Detect which cell encompasses the target text, then output its (x, y) center coordinate. 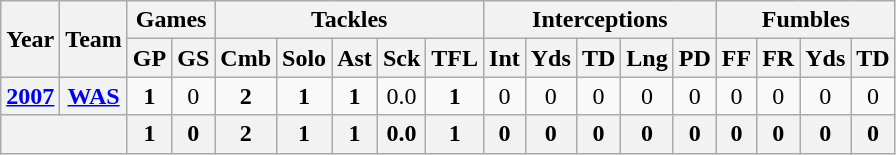
Sck (401, 58)
TFL (455, 58)
Interceptions (600, 20)
2007 (30, 96)
GS (194, 58)
Solo (304, 58)
WAS (94, 96)
FF (736, 58)
Fumbles (806, 20)
Ast (355, 58)
Lng (647, 58)
GP (149, 58)
Year (30, 39)
FR (778, 58)
Cmb (246, 58)
Games (170, 20)
PD (694, 58)
Team (94, 39)
Int (505, 58)
Tackles (350, 20)
